Determine the [X, Y] coordinate at the center of the cell enclosing the given text.  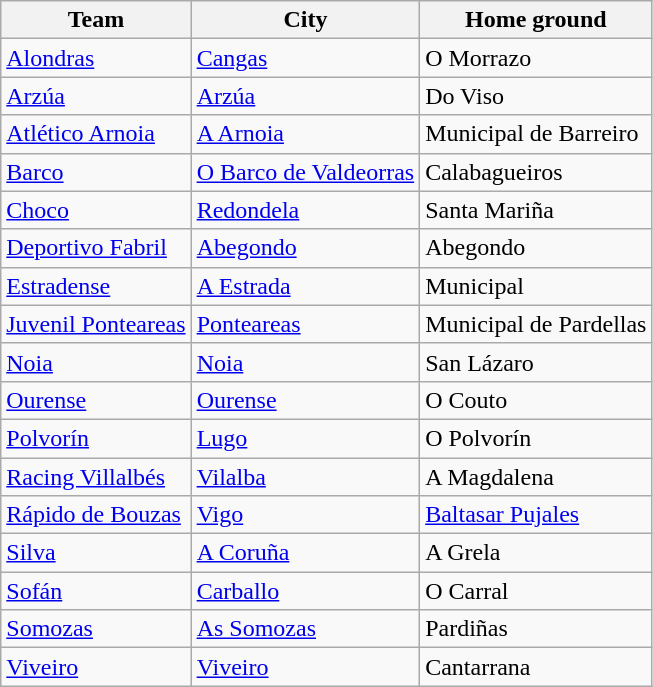
Vilalba [306, 477]
O Morrazo [536, 58]
Baltasar Pujales [536, 515]
Choco [96, 210]
City [306, 20]
As Somozas [306, 629]
A Magdalena [536, 477]
Rápido de Bouzas [96, 515]
Cangas [306, 58]
Pardiñas [536, 629]
Team [96, 20]
San Lázaro [536, 362]
Santa Mariña [536, 210]
Lugo [306, 438]
Polvorín [96, 438]
Racing Villalbés [96, 477]
Do Viso [536, 96]
O Barco de Valdeorras [306, 172]
Estradense [96, 286]
A Grela [536, 553]
Ponteareas [306, 324]
Deportivo Fabril [96, 248]
Sofán [96, 591]
A Coruña [306, 553]
Home ground [536, 20]
O Carral [536, 591]
Somozas [96, 629]
Silva [96, 553]
O Polvorín [536, 438]
Municipal [536, 286]
Alondras [96, 58]
Barco [96, 172]
Calabagueiros [536, 172]
Municipal de Barreiro [536, 134]
Atlético Arnoia [96, 134]
Juvenil Ponteareas [96, 324]
A Arnoia [306, 134]
Municipal de Pardellas [536, 324]
Carballo [306, 591]
Vigo [306, 515]
Redondela [306, 210]
Cantarrana [536, 667]
A Estrada [306, 286]
O Couto [536, 400]
